Return [X, Y] of the center of cell containing provided text 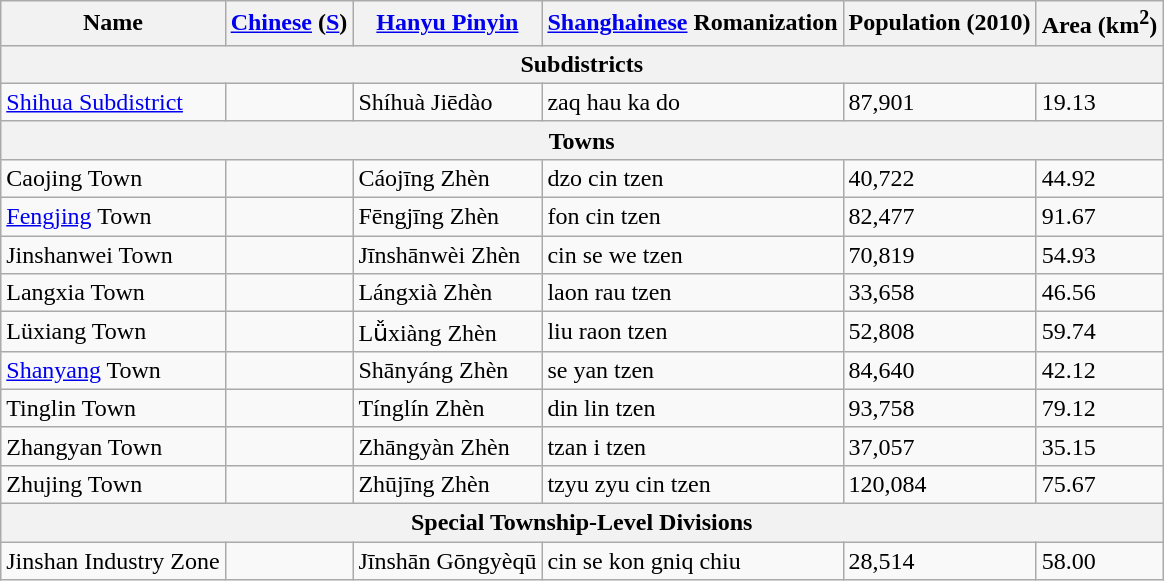
42.12 [1100, 370]
59.74 [1100, 332]
Shihua Subdistrict [113, 102]
91.67 [1100, 217]
87,901 [940, 102]
Shíhuà Jiēdào [448, 102]
120,084 [940, 484]
Area (km2) [1100, 24]
Tínglín Zhèn [448, 408]
54.93 [1100, 255]
Population (2010) [940, 24]
Fengjing Town [113, 217]
46.56 [1100, 293]
93,758 [940, 408]
Tinglin Town [113, 408]
35.15 [1100, 446]
Fēngjīng Zhèn [448, 217]
82,477 [940, 217]
cin se we tzen [692, 255]
Name [113, 24]
Jīnshān Gōngyèqū [448, 561]
58.00 [1100, 561]
37,057 [940, 446]
cin se kon gniq chiu [692, 561]
Zhangyan Town [113, 446]
Lángxià Zhèn [448, 293]
Shanghainese Romanization [692, 24]
44.92 [1100, 178]
Towns [582, 140]
Shānyáng Zhèn [448, 370]
75.67 [1100, 484]
laon rau tzen [692, 293]
28,514 [940, 561]
tzan i tzen [692, 446]
Caojing Town [113, 178]
Subdistricts [582, 64]
79.12 [1100, 408]
fon cin tzen [692, 217]
Zhujing Town [113, 484]
dzo cin tzen [692, 178]
Jīnshānwèi Zhèn [448, 255]
70,819 [940, 255]
Zhūjīng Zhèn [448, 484]
33,658 [940, 293]
Lüxiang Town [113, 332]
tzyu zyu cin tzen [692, 484]
Zhāngyàn Zhèn [448, 446]
84,640 [940, 370]
Jinshanwei Town [113, 255]
Shanyang Town [113, 370]
Langxia Town [113, 293]
Cáojīng Zhèn [448, 178]
Jinshan Industry Zone [113, 561]
Special Township-Level Divisions [582, 523]
din lin tzen [692, 408]
zaq hau ka do [692, 102]
52,808 [940, 332]
liu raon tzen [692, 332]
40,722 [940, 178]
Lǚxiàng Zhèn [448, 332]
se yan tzen [692, 370]
19.13 [1100, 102]
Hanyu Pinyin [448, 24]
Chinese (S) [289, 24]
